Determine the [x, y] coordinate at the center of the cell enclosing the given text.  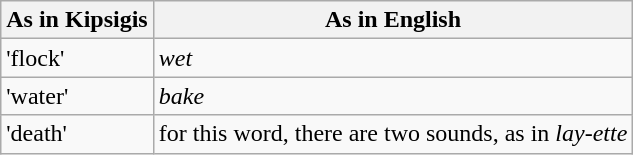
'flock' [77, 58]
As in Kipsigis [77, 20]
bake [393, 96]
'death' [77, 134]
As in English [393, 20]
'water' [77, 96]
wet [393, 58]
for this word, there are two sounds, as in lay-ette [393, 134]
